Search for the cell housing the specified text and yield its [x, y] center coordinate. 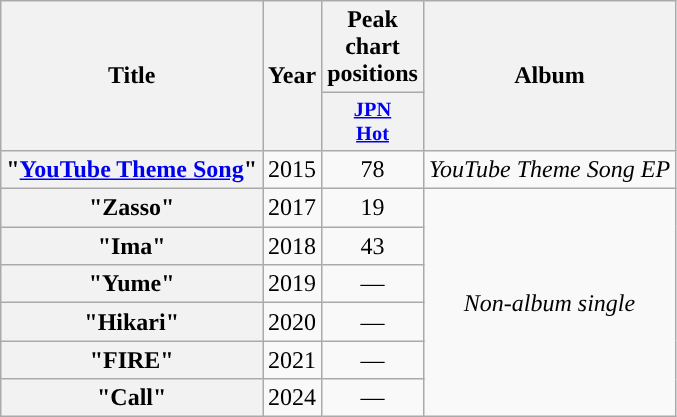
Album [549, 76]
JPNHot [373, 122]
"Ima" [132, 246]
"Yume" [132, 284]
43 [373, 246]
Title [132, 76]
Non-album single [549, 303]
78 [373, 169]
2020 [292, 322]
"YouTube Theme Song" [132, 169]
19 [373, 208]
"Hikari" [132, 322]
2015 [292, 169]
2018 [292, 246]
Peak chart positions [373, 47]
2024 [292, 398]
2017 [292, 208]
Year [292, 76]
"Call" [132, 398]
YouTube Theme Song EP [549, 169]
"Zasso" [132, 208]
2019 [292, 284]
2021 [292, 360]
"FIRE" [132, 360]
